Scan for the cell matching the given text and deliver its [X, Y] coordinate at center. 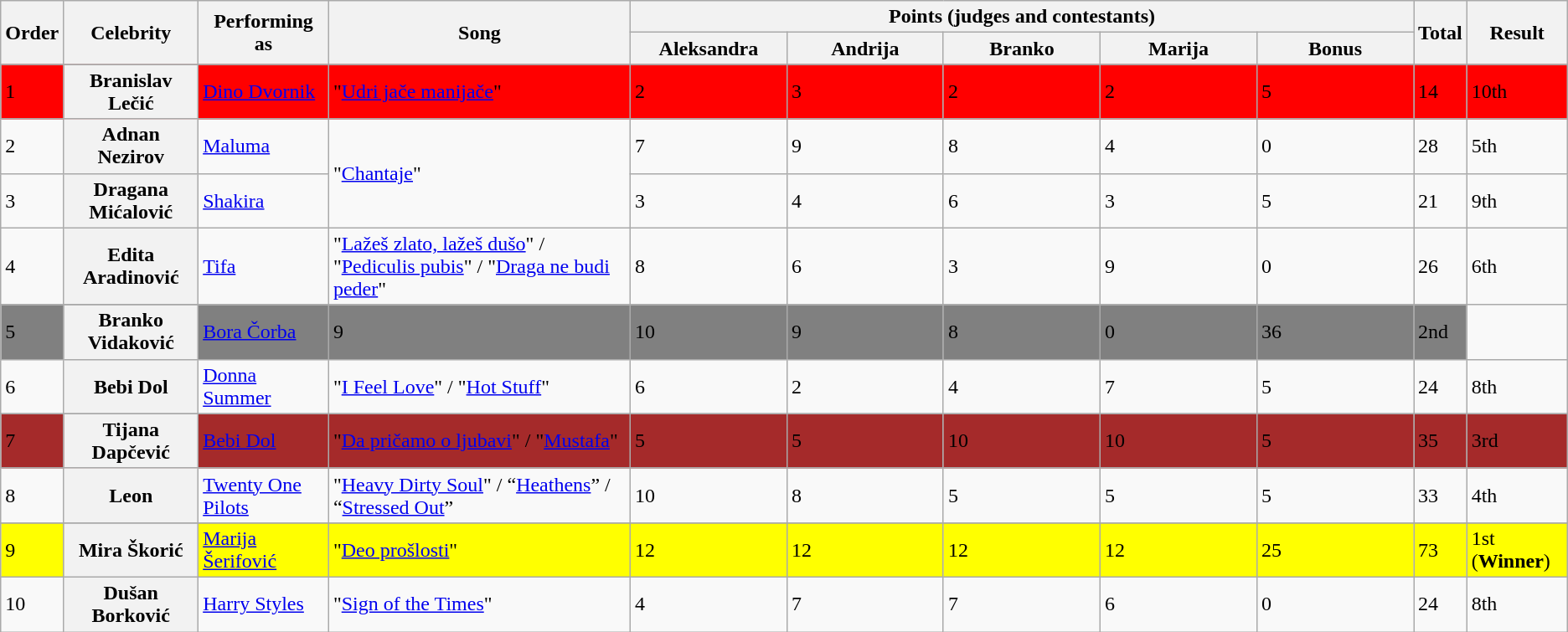
Donna Summer [264, 387]
5th [1517, 146]
"Chantaje" [479, 173]
1st (Winner) [1517, 549]
28 [1441, 146]
2nd [1441, 331]
Mira Škorić [131, 549]
Harry Styles [264, 604]
Andrija [864, 49]
Tijana Dapčević [131, 440]
"Da pričamo o ljubavi" / "Mustafa" [479, 440]
Dino Dvornik [264, 92]
Branko [1022, 49]
36 [1335, 331]
Order [32, 33]
21 [1441, 201]
Marija Šerifović [264, 549]
Marija [1179, 49]
Tifa [264, 266]
Edita Aradinović [131, 266]
Shakira [264, 201]
"Lažeš zlato, lažeš dušo" / "Pediculis pubis" / "Draga ne budi peder" [479, 266]
Dušan Borković [131, 604]
14 [1441, 92]
9th [1517, 201]
Total [1441, 33]
Bonus [1335, 49]
Song [479, 33]
"Sign of the Times" [479, 604]
Twenty One Pilots [264, 496]
Performing as [264, 33]
Result [1517, 33]
Adnan Nezirov [131, 146]
73 [1441, 549]
"Deo prošlosti" [479, 549]
Aleksandra [709, 49]
"Heavy Dirty Soul" / “Heathens” / “Stressed Out” [479, 496]
Celebrity [131, 33]
4th [1517, 496]
"Udri jače manijače" [479, 92]
Dragana Mićalović [131, 201]
Points (judges and contestants) [1022, 17]
"I Feel Love" / "Hot Stuff" [479, 387]
3rd [1517, 440]
6th [1517, 266]
10th [1517, 92]
25 [1335, 549]
35 [1441, 440]
33 [1441, 496]
Maluma [264, 146]
1 [32, 92]
26 [1441, 266]
Branko Vidaković [131, 331]
Branislav Lečić [131, 92]
Leon [131, 496]
Bora Čorba [264, 331]
